Determine the [x, y] coordinate at the center of the cell enclosing the given text.  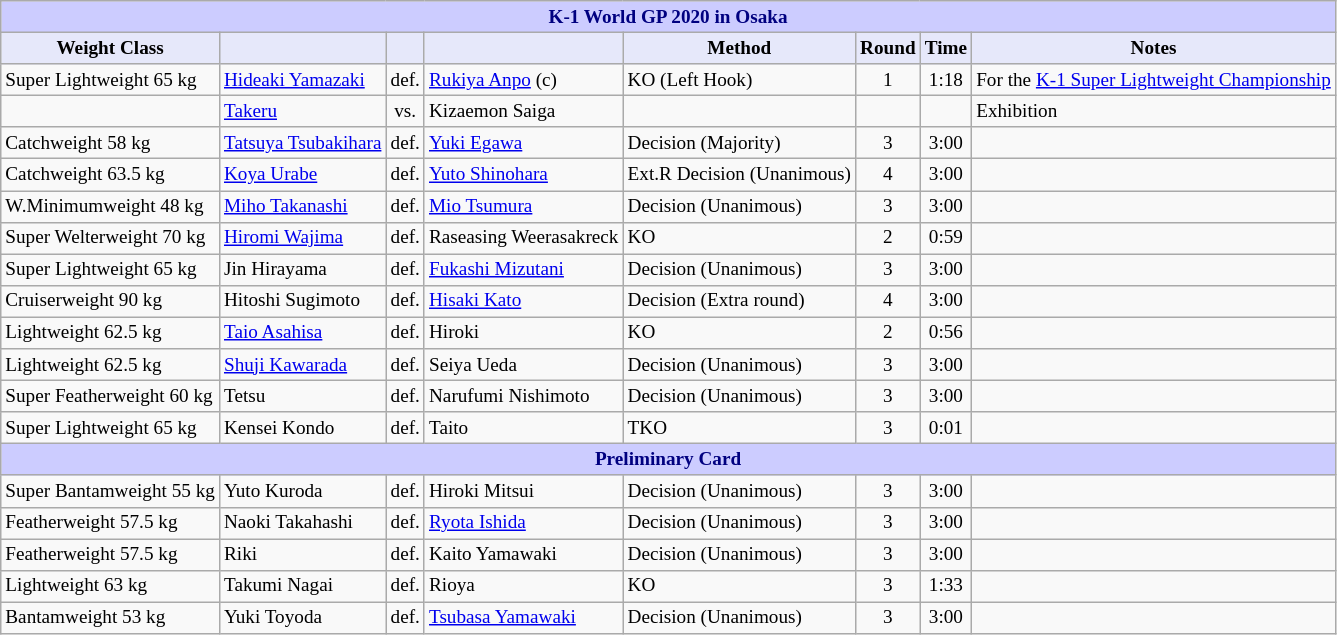
0:56 [946, 333]
Taio Asahisa [302, 333]
Hideaki Yamazaki [302, 80]
Cruiserweight 90 kg [110, 301]
Bantamweight 53 kg [110, 618]
For the K-1 Super Lightweight Championship [1154, 80]
Catchweight 58 kg [110, 143]
Miho Takanashi [302, 206]
Takeru [302, 111]
Seiya Ueda [524, 365]
1:18 [946, 80]
Preliminary Card [668, 460]
Super Bantamweight 55 kg [110, 491]
Lightweight 63 kg [110, 586]
Narufumi Nishimoto [524, 396]
Weight Class [110, 48]
Yuki Egawa [524, 143]
Fukashi Mizutani [524, 270]
Ext.R Decision (Unanimous) [740, 175]
Super Welterweight 70 kg [110, 238]
Naoki Takahashi [302, 523]
Yuto Shinohara [524, 175]
Taito [524, 428]
Shuji Kawarada [302, 365]
Hiroki Mitsui [524, 491]
Ryota Ishida [524, 523]
Riki [302, 554]
Method [740, 48]
Yuto Kuroda [302, 491]
Exhibition [1154, 111]
vs. [405, 111]
KO (Left Hook) [740, 80]
Takumi Nagai [302, 586]
Rukiya Anpo (c) [524, 80]
Decision (Extra round) [740, 301]
K-1 World GP 2020 in Osaka [668, 17]
Hitoshi Sugimoto [302, 301]
Kensei Kondo [302, 428]
Jin Hirayama [302, 270]
Catchweight 63.5 kg [110, 175]
Tetsu [302, 396]
1:33 [946, 586]
Super Featherweight 60 kg [110, 396]
0:59 [946, 238]
W.Minimumweight 48 kg [110, 206]
Hisaki Kato [524, 301]
Round [888, 48]
Raseasing Weerasakreck [524, 238]
1 [888, 80]
Yuki Toyoda [302, 618]
Tsubasa Yamawaki [524, 618]
Time [946, 48]
0:01 [946, 428]
Koya Urabe [302, 175]
TKO [740, 428]
Mio Tsumura [524, 206]
Hiroki [524, 333]
Decision (Majority) [740, 143]
Tatsuya Tsubakihara [302, 143]
Notes [1154, 48]
Rioya [524, 586]
Kizaemon Saiga [524, 111]
Hiromi Wajima [302, 238]
Kaito Yamawaki [524, 554]
